Extract the [x, y] coordinate from the center of the cell holding the provided text.  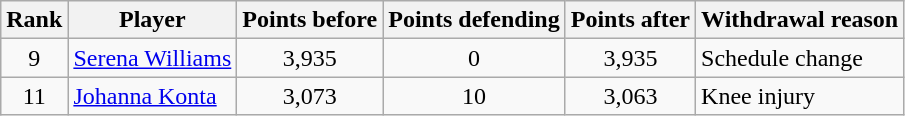
3,063 [630, 96]
11 [34, 96]
Rank [34, 20]
Schedule change [800, 58]
Points after [630, 20]
0 [474, 58]
Johanna Konta [152, 96]
Serena Williams [152, 58]
Withdrawal reason [800, 20]
Points before [310, 20]
Points defending [474, 20]
10 [474, 96]
Knee injury [800, 96]
3,073 [310, 96]
9 [34, 58]
Player [152, 20]
